Pinpoint the cell where the given text exists, returning its (x, y) midpoint coordinate. 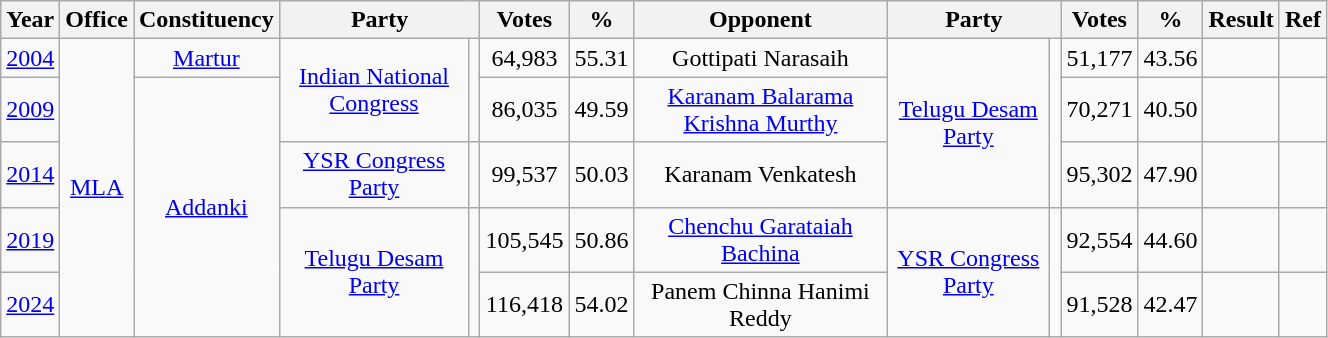
92,554 (1100, 240)
2019 (30, 240)
99,537 (524, 174)
Year (30, 20)
Indian National Congress (374, 90)
40.50 (1170, 110)
Panem Chinna Hanimi Reddy (760, 304)
50.03 (602, 174)
43.56 (1170, 58)
64,983 (524, 58)
95,302 (1100, 174)
Addanki (207, 207)
86,035 (524, 110)
55.31 (602, 58)
44.60 (1170, 240)
50.86 (602, 240)
MLA (97, 188)
105,545 (524, 240)
Opponent (760, 20)
2004 (30, 58)
91,528 (1100, 304)
Constituency (207, 20)
116,418 (524, 304)
Karanam Venkatesh (760, 174)
42.47 (1170, 304)
47.90 (1170, 174)
70,271 (1100, 110)
54.02 (602, 304)
Martur (207, 58)
2014 (30, 174)
Chenchu Garataiah Bachina (760, 240)
Office (97, 20)
2024 (30, 304)
49.59 (602, 110)
Gottipati Narasaih (760, 58)
Ref (1302, 20)
Karanam Balarama Krishna Murthy (760, 110)
2009 (30, 110)
51,177 (1100, 58)
Result (1241, 20)
